Return (X, Y) of the center of cell containing provided text 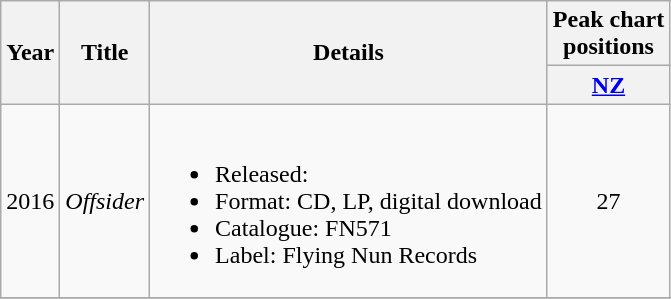
Peak chartpositions (608, 34)
NZ (608, 85)
Year (30, 52)
Released:Format: CD, LP, digital downloadCatalogue: FN571Label: Flying Nun Records (349, 201)
27 (608, 201)
Details (349, 52)
Offsider (105, 201)
2016 (30, 201)
Title (105, 52)
